Provide the (X, Y) coordinate of the cell's center where the given text is located.  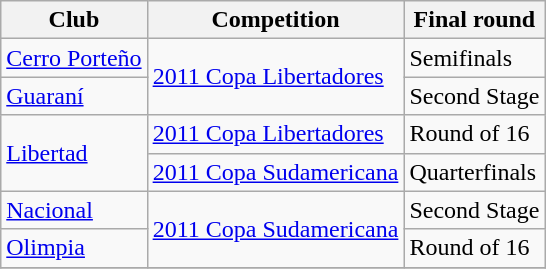
Olimpia (74, 248)
Nacional (74, 210)
Semifinals (474, 58)
Libertad (74, 153)
Final round (474, 20)
Cerro Porteño (74, 58)
Quarterfinals (474, 172)
Guaraní (74, 96)
Competition (276, 20)
Club (74, 20)
